Find where the given text appears and provide that cell's center as [x, y] coordinate. 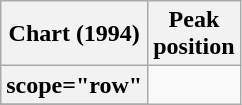
scope="row" [74, 85]
Peakposition [194, 34]
Chart (1994) [74, 34]
